Provide the [x, y] coordinate of the cell's center where the given text is located.  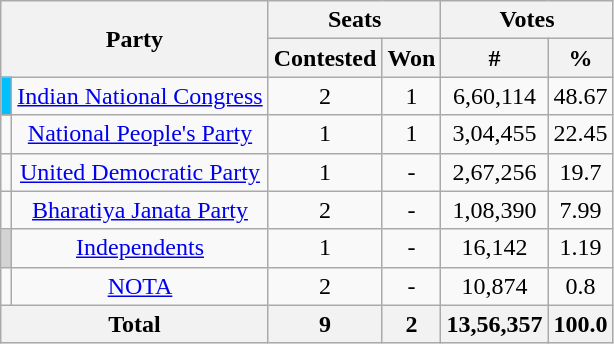
Seats [354, 20]
1.19 [580, 248]
Votes [527, 20]
Contested [325, 58]
16,142 [494, 248]
# [494, 58]
NOTA [140, 286]
6,60,114 [494, 96]
2,67,256 [494, 172]
22.45 [580, 134]
Total [134, 324]
National People's Party [140, 134]
Independents [140, 248]
Won [412, 58]
Party [134, 39]
10,874 [494, 286]
Bharatiya Janata Party [140, 210]
13,56,357 [494, 324]
United Democratic Party [140, 172]
7.99 [580, 210]
100.0 [580, 324]
0.8 [580, 286]
1,08,390 [494, 210]
19.7 [580, 172]
3,04,455 [494, 134]
% [580, 58]
48.67 [580, 96]
Indian National Congress [140, 96]
9 [325, 324]
